Detect which cell encompasses the target text, then output its (x, y) center coordinate. 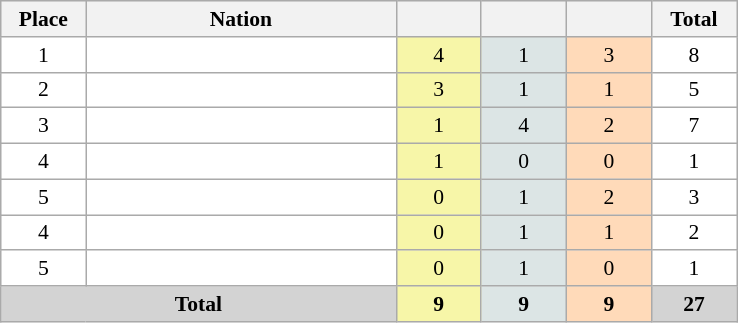
Nation (241, 19)
7 (694, 126)
8 (694, 55)
Place (44, 19)
27 (694, 304)
